Find where the given text appears and provide that cell's center as (x, y) coordinate. 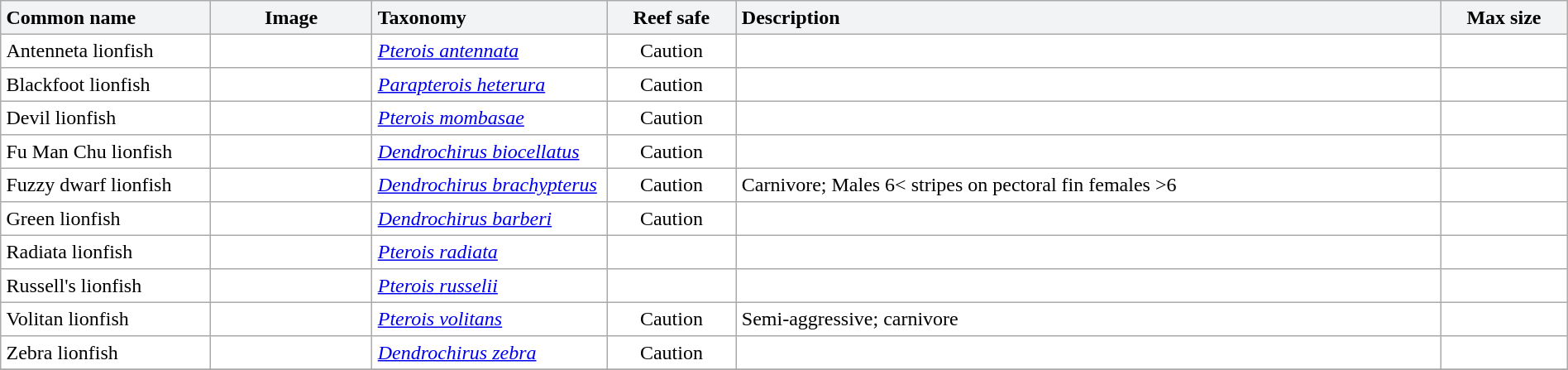
Pterois mombasae (490, 118)
Fu Man Chu lionfish (106, 151)
Radiata lionfish (106, 252)
Green lionfish (106, 219)
Devil lionfish (106, 118)
Antenneta lionfish (106, 50)
Dendrochirus biocellatus (490, 151)
Pterois russelii (490, 286)
Common name (106, 17)
Dendrochirus zebra (490, 353)
Description (1088, 17)
Semi-aggressive; carnivore (1088, 319)
Volitan lionfish (106, 319)
Image (291, 17)
Dendrochirus barberi (490, 219)
Pterois antennata (490, 50)
Pterois radiata (490, 252)
Max size (1504, 17)
Parapterois heterura (490, 84)
Russell's lionfish (106, 286)
Zebra lionfish (106, 353)
Reef safe (672, 17)
Pterois volitans (490, 319)
Blackfoot lionfish (106, 84)
Carnivore; Males 6< stripes on pectoral fin females >6 (1088, 185)
Fuzzy dwarf lionfish (106, 185)
Taxonomy (490, 17)
Dendrochirus brachypterus (490, 185)
